Identify which cell holds the provided text, then report its (x, y) central coordinate. 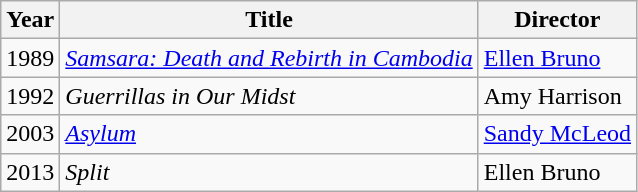
Asylum (269, 134)
Year (30, 20)
Guerrillas in Our Midst (269, 96)
Amy Harrison (557, 96)
Title (269, 20)
Samsara: Death and Rebirth in Cambodia (269, 58)
2013 (30, 172)
1989 (30, 58)
2003 (30, 134)
Director (557, 20)
1992 (30, 96)
Sandy McLeod (557, 134)
Split (269, 172)
